Detect which cell encompasses the target text, then output its (x, y) center coordinate. 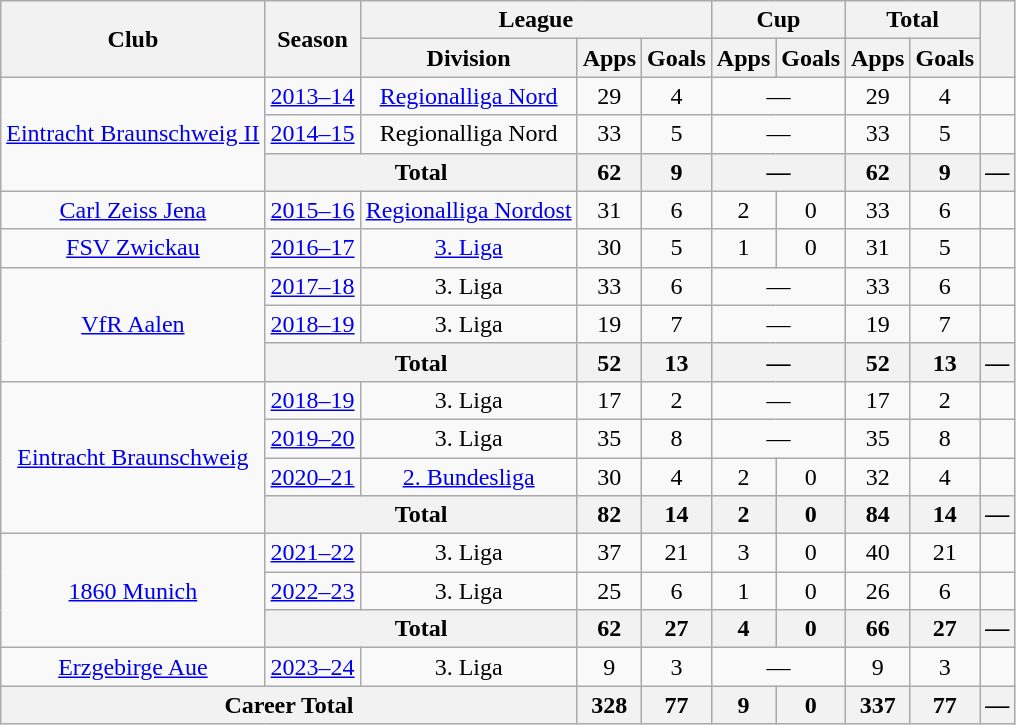
Career Total (289, 705)
84 (878, 515)
Erzgebirge Aue (133, 667)
66 (878, 629)
2. Bundesliga (468, 477)
1860 Munich (133, 591)
FSV Zwickau (133, 248)
2022–23 (312, 591)
328 (609, 705)
337 (878, 705)
37 (609, 553)
2015–16 (312, 210)
25 (609, 591)
Division (468, 58)
82 (609, 515)
2016–17 (312, 248)
2014–15 (312, 134)
VfR Aalen (133, 324)
2013–14 (312, 96)
Cup (778, 20)
Carl Zeiss Jena (133, 210)
Season (312, 39)
26 (878, 591)
League (536, 20)
2019–20 (312, 438)
32 (878, 477)
Eintracht Braunschweig II (133, 134)
Eintracht Braunschweig (133, 457)
Club (133, 39)
2020–21 (312, 477)
40 (878, 553)
2021–22 (312, 553)
2023–24 (312, 667)
Regionalliga Nordost (468, 210)
2017–18 (312, 286)
